Search for the cell housing the specified text and yield its [x, y] center coordinate. 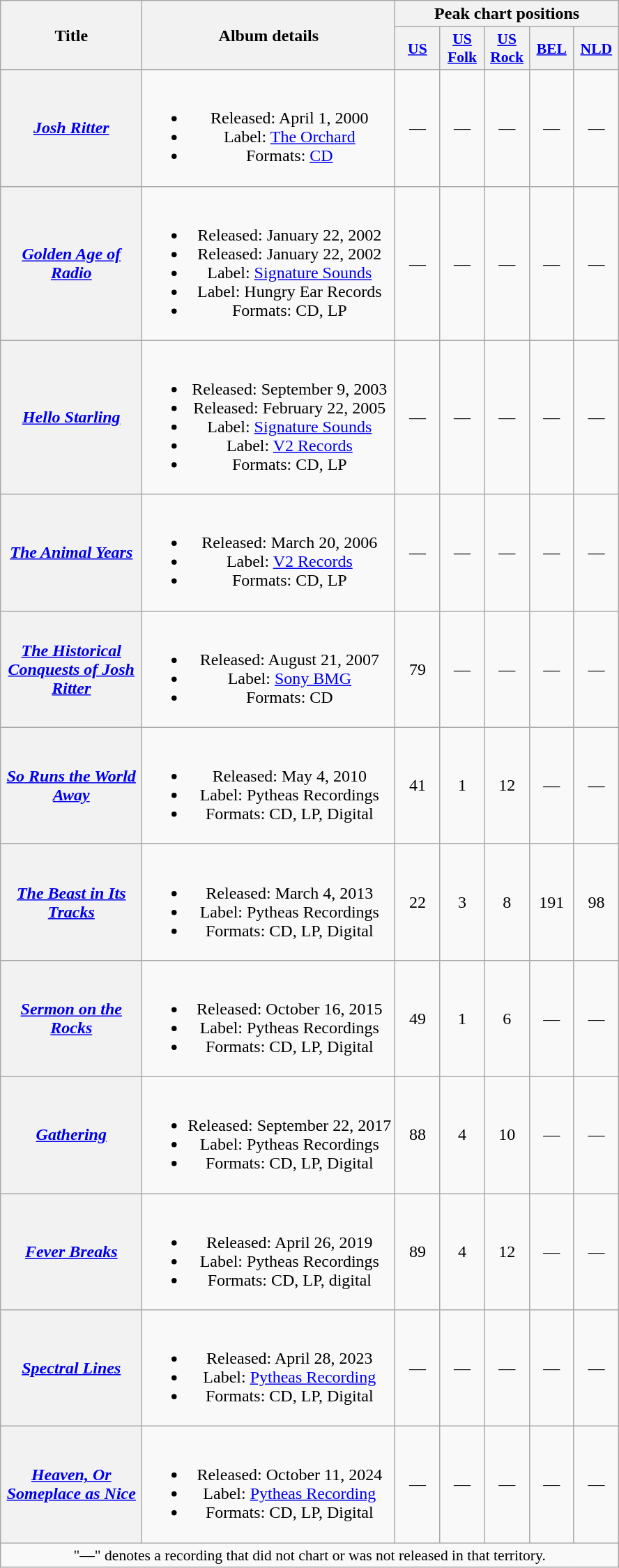
US [418, 49]
41 [418, 785]
Released: March 4, 2013Label: Pytheas RecordingsFormats: CD, LP, Digital [269, 902]
Hello Starling [71, 417]
79 [418, 669]
NLD [596, 49]
Released: October 11, 2024Label: Pytheas RecordingFormats: CD, LP, Digital [269, 1485]
Josh Ritter [71, 128]
Released: October 16, 2015Label: Pytheas RecordingsFormats: CD, LP, Digital [269, 1018]
Title [71, 35]
8 [507, 902]
Fever Breaks [71, 1252]
The Beast in Its Tracks [71, 902]
6 [507, 1018]
Golden Age of Radio [71, 264]
Released: April 1, 2000Label: The OrchardFormats: CD [269, 128]
Released: April 28, 2023Label: Pytheas RecordingFormats: CD, LP, Digital [269, 1368]
191 [551, 902]
Released: August 21, 2007Label: Sony BMGFormats: CD [269, 669]
Released: May 4, 2010Label: Pytheas RecordingsFormats: CD, LP, Digital [269, 785]
Released: April 26, 2019Label: Pytheas RecordingsFormats: CD, LP, digital [269, 1252]
The Historical Conquests of Josh Ritter [71, 669]
Gathering [71, 1135]
USFolk [462, 49]
88 [418, 1135]
49 [418, 1018]
98 [596, 902]
USRock [507, 49]
3 [462, 902]
Peak chart positions [507, 14]
Heaven, Or Someplace as Nice [71, 1485]
22 [418, 902]
Spectral Lines [71, 1368]
Sermon on the Rocks [71, 1018]
89 [418, 1252]
Album details [269, 35]
Released: March 20, 2006Label: V2 RecordsFormats: CD, LP [269, 552]
BEL [551, 49]
The Animal Years [71, 552]
Released: September 22, 2017Label: Pytheas RecordingsFormats: CD, LP, Digital [269, 1135]
So Runs the World Away [71, 785]
10 [507, 1135]
"—" denotes a recording that did not chart or was not released in that territory. [309, 1555]
Released: January 22, 2002 Released: January 22, 2002 Label: Signature Sounds Label: Hungry Ear Records Formats: CD, LP [269, 264]
Released: September 9, 2003 Released: February 22, 2005 Label: Signature Sounds Label: V2 Records Formats: CD, LP [269, 417]
